Find where the given text appears and provide that cell's center as (X, Y) coordinate. 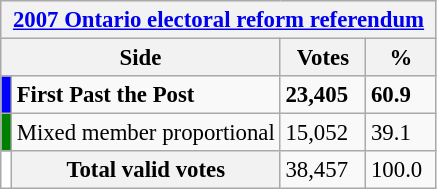
2007 Ontario electoral reform referendum (219, 20)
Total valid votes (146, 170)
15,052 (323, 133)
Side (140, 58)
39.1 (402, 133)
60.9 (402, 95)
First Past the Post (146, 95)
% (402, 58)
Mixed member proportional (146, 133)
23,405 (323, 95)
100.0 (402, 170)
38,457 (323, 170)
Votes (323, 58)
